Extract the (X, Y) coordinate from the center of the cell holding the provided text.  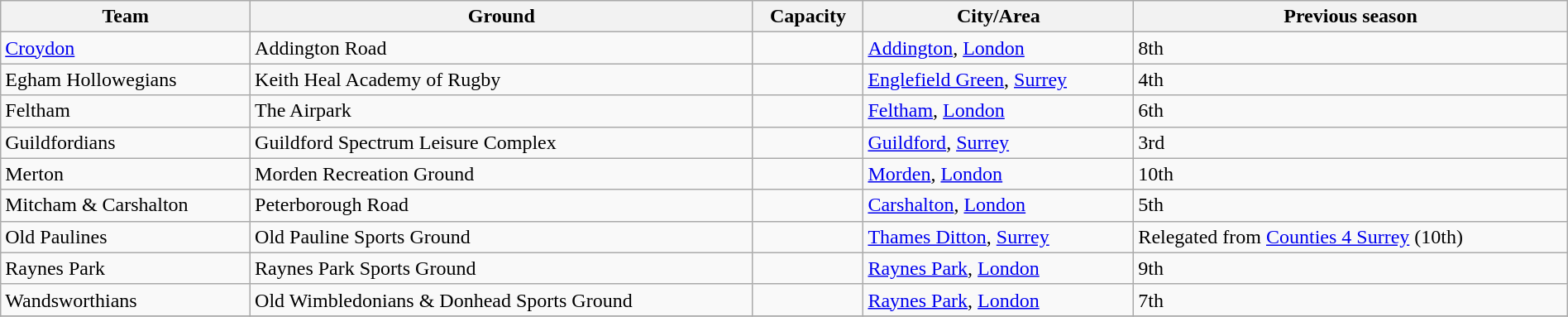
Old Wimbledonians & Donhead Sports Ground (501, 300)
Team (126, 17)
Englefield Green, Surrey (999, 79)
Egham Hollowegians (126, 79)
Peterborough Road (501, 205)
Thames Ditton, Surrey (999, 237)
3rd (1350, 142)
Addington, London (999, 48)
Capacity (808, 17)
10th (1350, 174)
Feltham (126, 111)
Feltham, London (999, 111)
The Airpark (501, 111)
5th (1350, 205)
Keith Heal Academy of Rugby (501, 79)
Guildford, Surrey (999, 142)
Guildfordians (126, 142)
Ground (501, 17)
Morden, London (999, 174)
Previous season (1350, 17)
Addington Road (501, 48)
Old Paulines (126, 237)
Guildford Spectrum Leisure Complex (501, 142)
Raynes Park (126, 268)
Croydon (126, 48)
7th (1350, 300)
4th (1350, 79)
Mitcham & Carshalton (126, 205)
8th (1350, 48)
Wandsworthians (126, 300)
9th (1350, 268)
Old Pauline Sports Ground (501, 237)
Raynes Park Sports Ground (501, 268)
Carshalton, London (999, 205)
Morden Recreation Ground (501, 174)
Relegated from Counties 4 Surrey (10th) (1350, 237)
City/Area (999, 17)
Merton (126, 174)
6th (1350, 111)
